Capture the cell that displays the provided text and extract its [x, y] central coordinate. 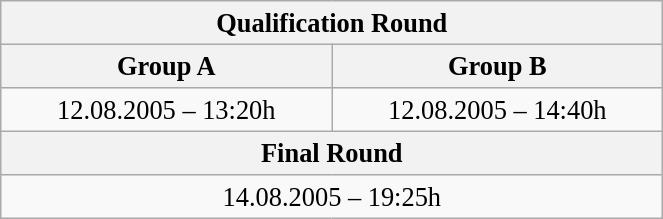
Group A [166, 66]
Final Round [332, 153]
12.08.2005 – 14:40h [498, 109]
14.08.2005 – 19:25h [332, 197]
Qualification Round [332, 22]
12.08.2005 – 13:20h [166, 109]
Group B [498, 66]
